Pinpoint the cell where the given text exists, returning its (x, y) midpoint coordinate. 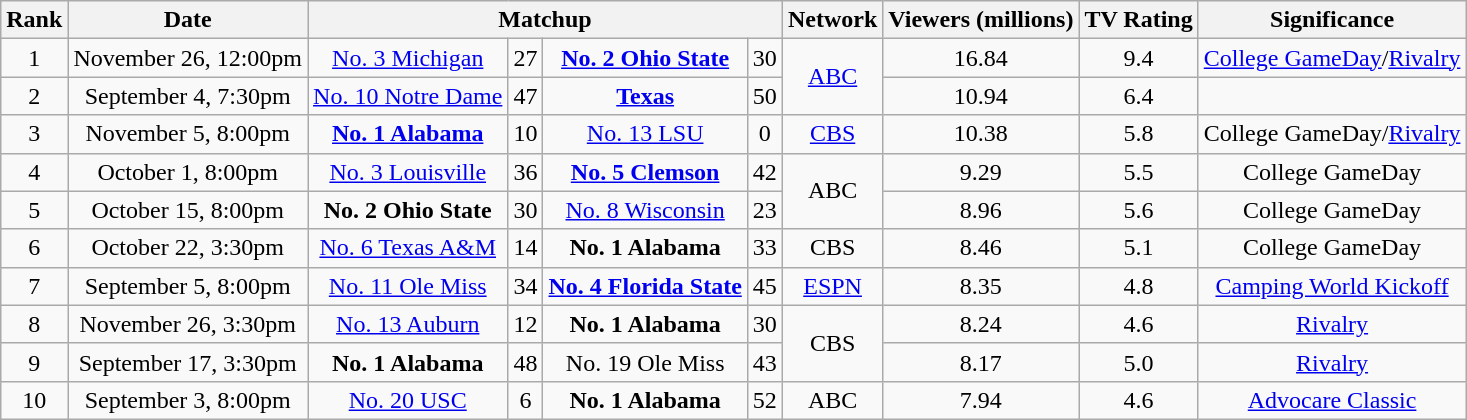
10.94 (981, 96)
5.1 (1138, 248)
Network (832, 20)
No. 19 Ole Miss (645, 362)
No. 3 Michigan (408, 58)
November 26, 3:30pm (188, 324)
0 (764, 134)
Rank (34, 20)
9 (34, 362)
No. 10 Notre Dame (408, 96)
4 (34, 172)
September 5, 8:00pm (188, 286)
14 (526, 248)
52 (764, 400)
3 (34, 134)
No. 20 USC (408, 400)
48 (526, 362)
TV Rating (1138, 20)
Camping World Kickoff (1332, 286)
43 (764, 362)
5.0 (1138, 362)
Matchup (546, 20)
34 (526, 286)
No. 11 Ole Miss (408, 286)
Viewers (millions) (981, 20)
47 (526, 96)
1 (34, 58)
8.24 (981, 324)
November 5, 8:00pm (188, 134)
8.17 (981, 362)
5.8 (1138, 134)
Date (188, 20)
9.4 (1138, 58)
6.4 (1138, 96)
ESPN (832, 286)
8.46 (981, 248)
Advocare Classic (1332, 400)
November 26, 12:00pm (188, 58)
50 (764, 96)
September 3, 8:00pm (188, 400)
27 (526, 58)
No. 8 Wisconsin (645, 210)
Texas (645, 96)
No. 13 Auburn (408, 324)
No. 6 Texas A&M (408, 248)
42 (764, 172)
36 (526, 172)
October 1, 8:00pm (188, 172)
No. 5 Clemson (645, 172)
No. 3 Louisville (408, 172)
5.5 (1138, 172)
No. 4 Florida State (645, 286)
September 17, 3:30pm (188, 362)
8.35 (981, 286)
No. 13 LSU (645, 134)
4.8 (1138, 286)
7 (34, 286)
8 (34, 324)
5 (34, 210)
5.6 (1138, 210)
23 (764, 210)
8.96 (981, 210)
16.84 (981, 58)
7.94 (981, 400)
Significance (1332, 20)
12 (526, 324)
October 22, 3:30pm (188, 248)
2 (34, 96)
October 15, 8:00pm (188, 210)
9.29 (981, 172)
September 4, 7:30pm (188, 96)
33 (764, 248)
45 (764, 286)
10.38 (981, 134)
